Scan for the cell matching the given text and deliver its (x, y) coordinate at center. 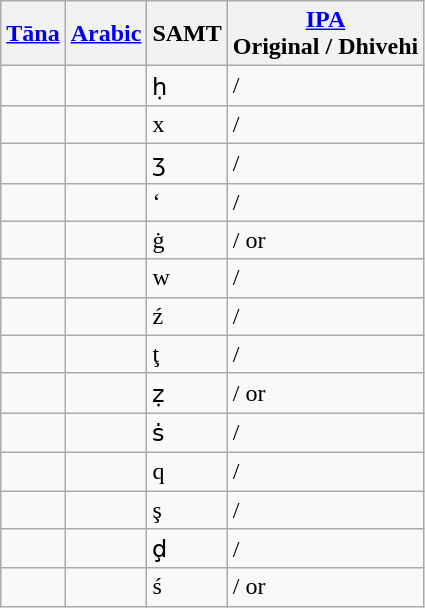
ḑ (187, 549)
Arabic (106, 34)
q (187, 471)
ʒ (187, 163)
ś (187, 587)
Tāna (33, 34)
ẓ (187, 393)
‘ (187, 202)
ţ (187, 354)
ź (187, 316)
w (187, 278)
ş (187, 509)
x (187, 124)
ġ (187, 240)
ṡ (187, 433)
IPAOriginal / Dhivehi (325, 34)
ḥ (187, 86)
SAMT (187, 34)
